Identify which cell holds the provided text, then report its [X, Y] central coordinate. 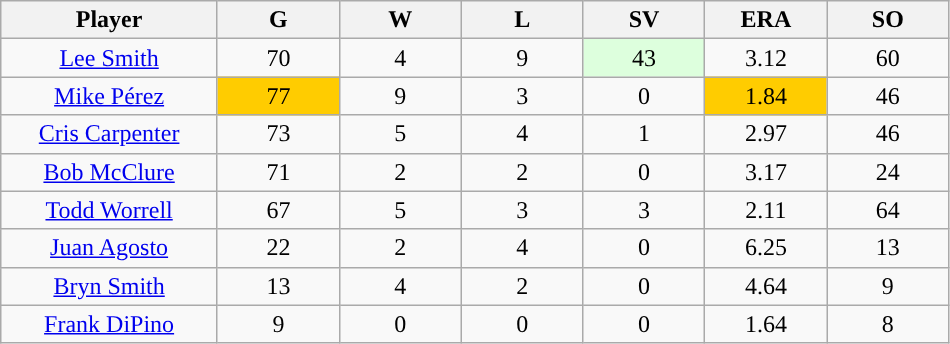
73 [278, 134]
6.25 [766, 248]
2.97 [766, 134]
W [400, 20]
Bob McClure [110, 172]
L [522, 20]
3.17 [766, 172]
24 [888, 172]
1 [644, 134]
1.84 [766, 96]
4.64 [766, 286]
71 [278, 172]
64 [888, 210]
Todd Worrell [110, 210]
60 [888, 58]
22 [278, 248]
SO [888, 20]
70 [278, 58]
Mike Pérez [110, 96]
8 [888, 324]
Bryn Smith [110, 286]
Lee Smith [110, 58]
77 [278, 96]
3.12 [766, 58]
ERA [766, 20]
Frank DiPino [110, 324]
67 [278, 210]
Player [110, 20]
43 [644, 58]
1.64 [766, 324]
Cris Carpenter [110, 134]
2.11 [766, 210]
G [278, 20]
Juan Agosto [110, 248]
SV [644, 20]
